Provide the [x, y] coordinate of the cell's center where the given text is located.  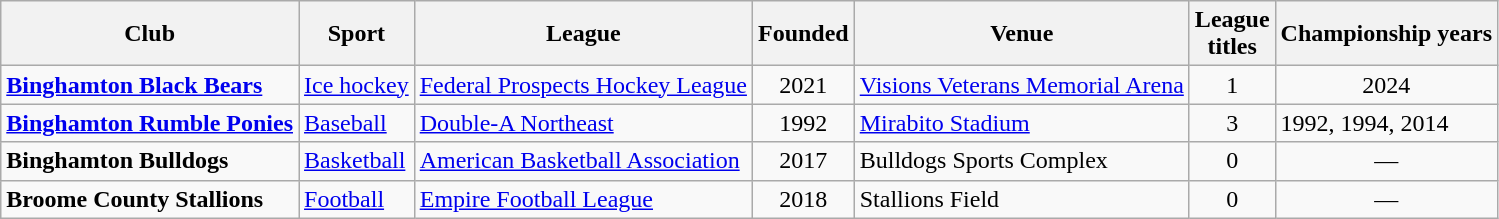
Baseball [357, 123]
Binghamton Black Bears [150, 85]
Binghamton Rumble Ponies [150, 123]
Double-A Northeast [583, 123]
2017 [803, 161]
American Basketball Association [583, 161]
Venue [1022, 34]
Bulldogs Sports Complex [1022, 161]
Federal Prospects Hockey League [583, 85]
Broome County Stallions [150, 199]
1992, 1994, 2014 [1386, 123]
Championship years [1386, 34]
Mirabito Stadium [1022, 123]
Leaguetitles [1232, 34]
Founded [803, 34]
2024 [1386, 85]
Basketball [357, 161]
Binghamton Bulldogs [150, 161]
League [583, 34]
Stallions Field [1022, 199]
1 [1232, 85]
Sport [357, 34]
Empire Football League [583, 199]
1992 [803, 123]
3 [1232, 123]
Football [357, 199]
Ice hockey [357, 85]
2018 [803, 199]
Club [150, 34]
2021 [803, 85]
Visions Veterans Memorial Arena [1022, 85]
